Pinpoint the cell where the given text exists, returning its [x, y] midpoint coordinate. 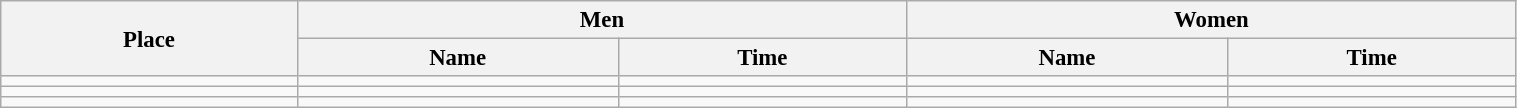
Men [602, 20]
Place [150, 38]
Women [1212, 20]
